Capture the cell that displays the provided text and extract its [X, Y] central coordinate. 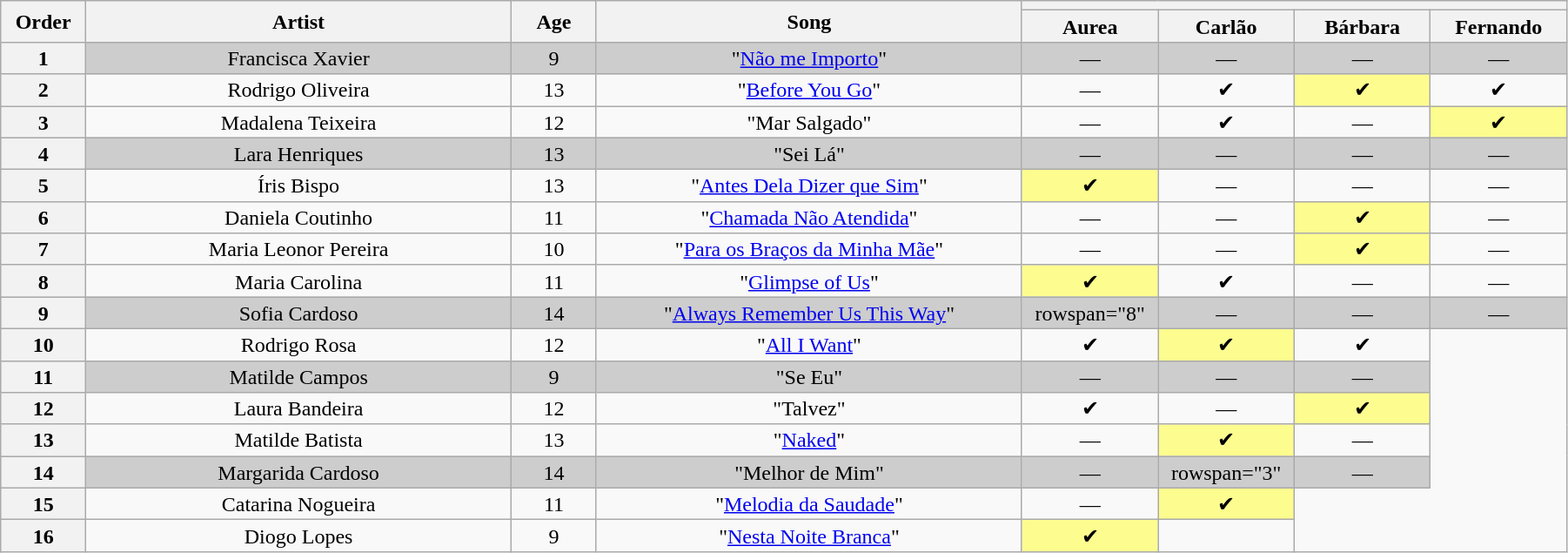
"Talvez" [809, 409]
Maria Leonor Pereira [299, 249]
Rodrigo Rosa [299, 345]
Aurea [1089, 26]
Margarida Cardoso [299, 472]
Catarina Nogueira [299, 503]
Diogo Lopes [299, 536]
5 [44, 186]
Carlão [1226, 26]
"Sei Lá" [809, 153]
Laura Bandeira [299, 409]
"Before You Go" [809, 91]
16 [44, 536]
Song [809, 22]
Lara Henriques [299, 153]
"All I Want" [809, 345]
6 [44, 218]
rowspan="8" [1089, 314]
"Não me Importo" [809, 57]
"Nesta Noite Branca" [809, 536]
"Glimpse of Us" [809, 280]
Madalena Teixeira [299, 122]
"Melhor de Mim" [809, 472]
"Para os Braços da Minha Mãe" [809, 249]
7 [44, 249]
"Chamada Não Atendida" [809, 218]
Matilde Campos [299, 376]
1 [44, 57]
Bárbara [1362, 26]
Sofia Cardoso [299, 314]
"Naked" [809, 441]
Íris Bispo [299, 186]
2 [44, 91]
Age [554, 22]
Daniela Coutinho [299, 218]
Order [44, 22]
"Se Eu" [809, 376]
"Always Remember Us This Way" [809, 314]
8 [44, 280]
"Mar Salgado" [809, 122]
"Melodia da Saudade" [809, 503]
Maria Carolina [299, 280]
Artist [299, 22]
3 [44, 122]
Rodrigo Oliveira [299, 91]
"Antes Dela Dizer que Sim" [809, 186]
Matilde Batista [299, 441]
Fernando [1498, 26]
rowspan="3" [1226, 472]
Francisca Xavier [299, 57]
15 [44, 503]
4 [44, 153]
